Find where the given text appears and provide that cell's center as [x, y] coordinate. 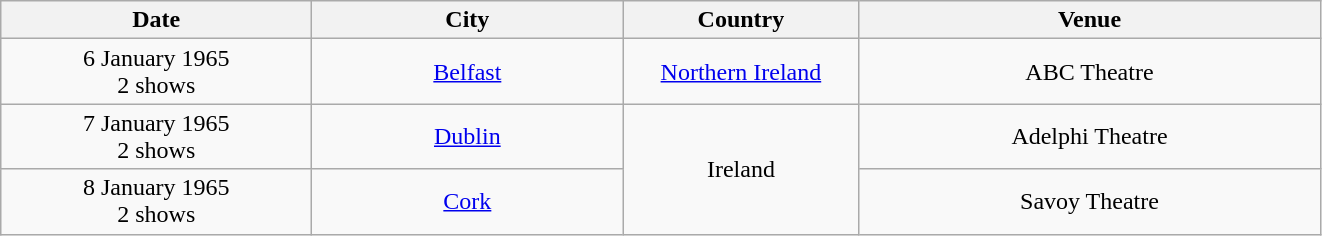
7 January 19652 shows [156, 136]
Cork [468, 202]
Ireland [741, 169]
Venue [1090, 20]
Adelphi Theatre [1090, 136]
Country [741, 20]
Date [156, 20]
Savoy Theatre [1090, 202]
Belfast [468, 72]
6 January 19652 shows [156, 72]
ABC Theatre [1090, 72]
8 January 19652 shows [156, 202]
Northern Ireland [741, 72]
Dublin [468, 136]
City [468, 20]
